Output the [x, y] coordinate of the center of the cell containing the given text.  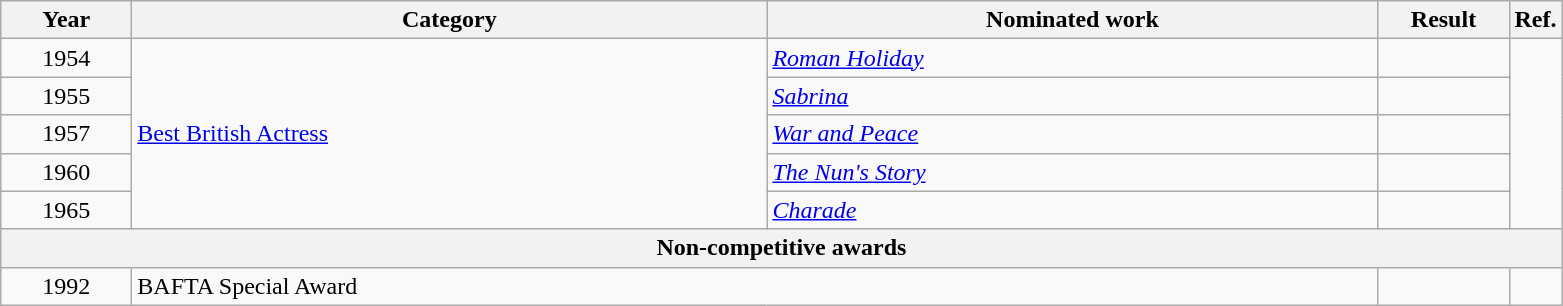
1957 [66, 134]
War and Peace [1072, 134]
1992 [66, 286]
Sabrina [1072, 96]
Result [1444, 20]
Ref. [1536, 20]
1954 [66, 58]
Charade [1072, 210]
Year [66, 20]
Roman Holiday [1072, 58]
Category [450, 20]
Non-competitive awards [782, 248]
The Nun's Story [1072, 172]
1955 [66, 96]
Best British Actress [450, 134]
1965 [66, 210]
1960 [66, 172]
Nominated work [1072, 20]
BAFTA Special Award [755, 286]
